From the cell containing the given text, extract its center point as [x, y] coordinate. 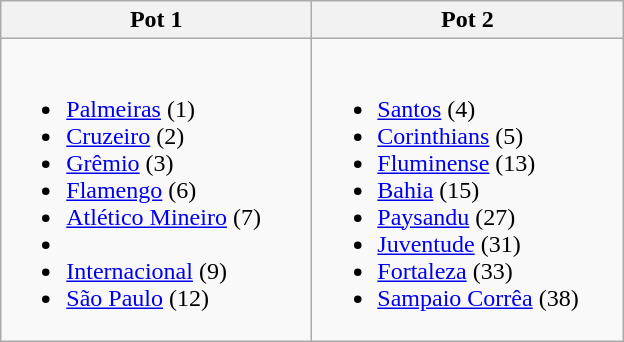
Pot 2 [468, 20]
Santos (4) Corinthians (5) Fluminense (13) Bahia (15) Paysandu (27) Juventude (31) Fortaleza (33) Sampaio Corrêa (38) [468, 190]
Pot 1 [156, 20]
Palmeiras (1) Cruzeiro (2) Grêmio (3) Flamengo (6) Atlético Mineiro (7) Internacional (9) São Paulo (12) [156, 190]
